Search for the cell housing the specified text and yield its [x, y] center coordinate. 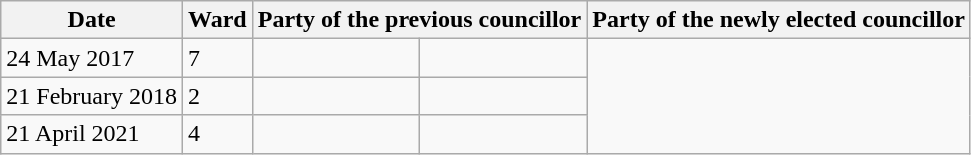
Date [92, 20]
Party of the newly elected councillor [779, 20]
21 February 2018 [92, 96]
7 [217, 58]
4 [217, 134]
Party of the previous councillor [420, 20]
2 [217, 96]
21 April 2021 [92, 134]
24 May 2017 [92, 58]
Ward [217, 20]
